Find where the given text appears and provide that cell's center as [X, Y] coordinate. 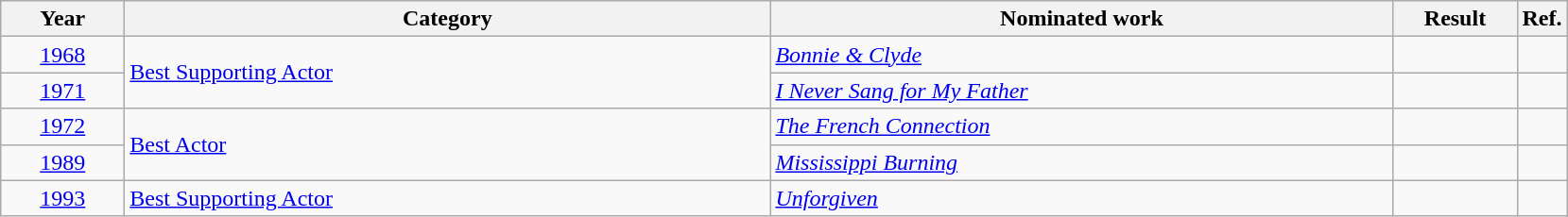
The French Connection [1081, 126]
1972 [62, 126]
Mississippi Burning [1081, 162]
Year [62, 19]
I Never Sang for My Father [1081, 91]
1968 [62, 55]
1993 [62, 198]
Category [448, 19]
1971 [62, 91]
Best Actor [448, 144]
Ref. [1542, 19]
Nominated work [1081, 19]
Unforgiven [1081, 198]
Result [1456, 19]
1989 [62, 162]
Bonnie & Clyde [1081, 55]
